From the cell containing the given text, extract its center point as (x, y) coordinate. 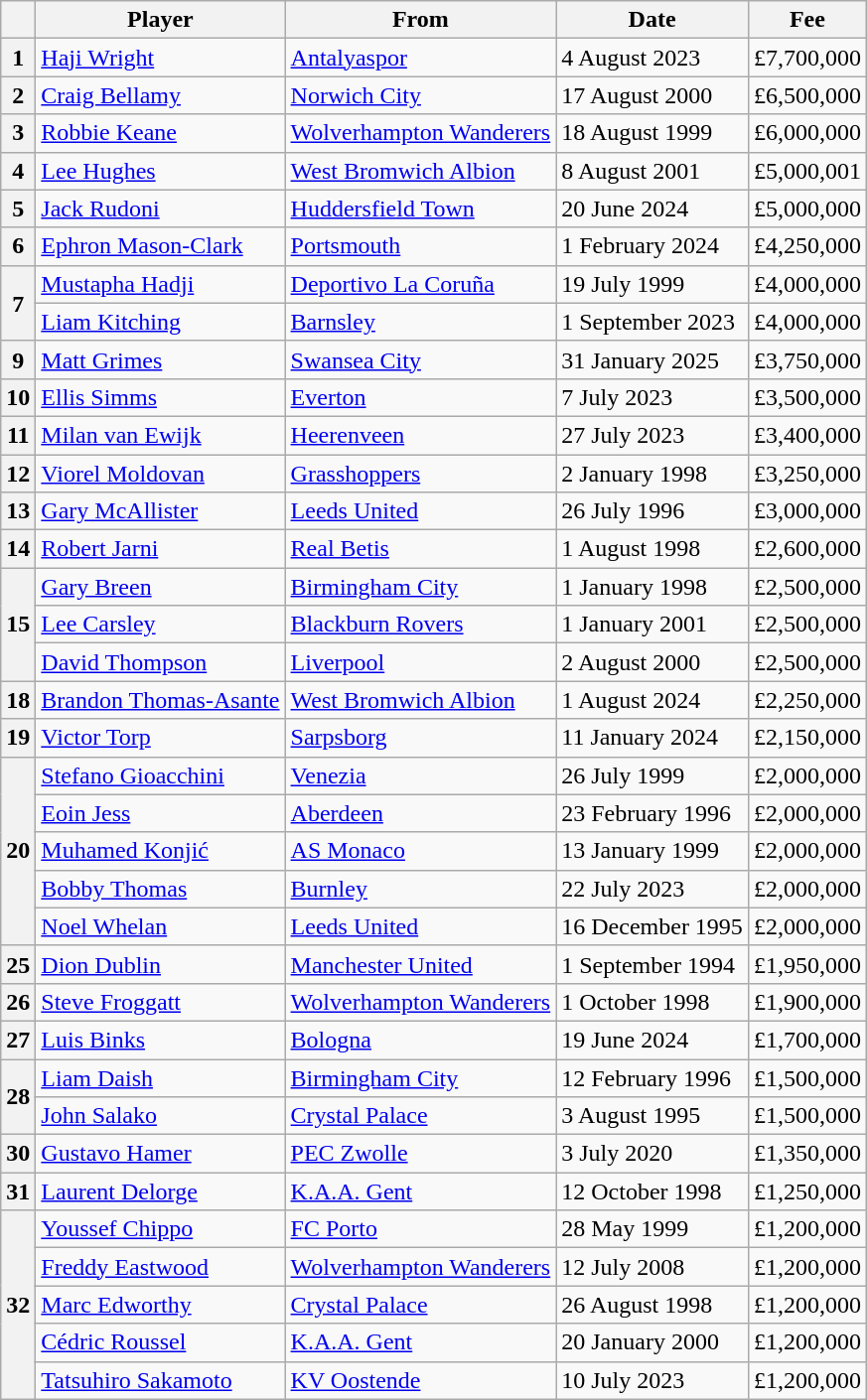
8 August 2001 (652, 171)
Victor Torp (161, 738)
£3,400,000 (806, 435)
£1,350,000 (806, 1154)
5 (18, 209)
4 August 2023 (652, 58)
Brandon Thomas-Asante (161, 700)
Grasshoppers (421, 474)
Mustapha Hadji (161, 284)
27 (18, 1040)
£2,250,000 (806, 700)
26 July 1999 (652, 775)
Huddersfield Town (421, 209)
Stefano Gioacchini (161, 775)
Everton (421, 397)
1 (18, 58)
Antalyaspor (421, 58)
Gustavo Hamer (161, 1154)
27 July 2023 (652, 435)
18 August 1999 (652, 133)
12 (18, 474)
£2,150,000 (806, 738)
1 January 2001 (652, 625)
30 (18, 1154)
Dion Dublin (161, 964)
Burnley (421, 889)
Marc Edworthy (161, 1305)
32 (18, 1305)
26 August 1998 (652, 1305)
1 February 2024 (652, 246)
31 January 2025 (652, 359)
28 May 1999 (652, 1229)
13 January 1999 (652, 851)
10 July 2023 (652, 1380)
Jack Rudoni (161, 209)
Bologna (421, 1040)
Player (161, 20)
Venezia (421, 775)
Matt Grimes (161, 359)
10 (18, 397)
Blackburn Rovers (421, 625)
Lee Carsley (161, 625)
19 July 1999 (652, 284)
11 (18, 435)
£6,500,000 (806, 95)
£2,600,000 (806, 549)
26 July 1996 (652, 511)
13 (18, 511)
12 February 1996 (652, 1077)
Cédric Roussel (161, 1342)
3 August 1995 (652, 1116)
Robbie Keane (161, 133)
Deportivo La Coruña (421, 284)
£1,700,000 (806, 1040)
22 July 2023 (652, 889)
From (421, 20)
Tatsuhiro Sakamoto (161, 1380)
Viorel Moldovan (161, 474)
12 October 1998 (652, 1191)
3 (18, 133)
Barnsley (421, 322)
26 (18, 1002)
20 June 2024 (652, 209)
Portsmouth (421, 246)
£4,250,000 (806, 246)
£5,000,001 (806, 171)
£1,950,000 (806, 964)
Laurent Delorge (161, 1191)
6 (18, 246)
Freddy Eastwood (161, 1267)
Heerenveen (421, 435)
£1,900,000 (806, 1002)
£3,000,000 (806, 511)
PEC Zwolle (421, 1154)
3 July 2020 (652, 1154)
25 (18, 964)
Real Betis (421, 549)
FC Porto (421, 1229)
1 August 1998 (652, 549)
15 (18, 625)
31 (18, 1191)
Robert Jarni (161, 549)
£6,000,000 (806, 133)
20 January 2000 (652, 1342)
AS Monaco (421, 851)
11 January 2024 (652, 738)
Youssef Chippo (161, 1229)
£5,000,000 (806, 209)
1 September 1994 (652, 964)
Gary Breen (161, 587)
Aberdeen (421, 813)
16 December 1995 (652, 926)
4 (18, 171)
Liam Kitching (161, 322)
Craig Bellamy (161, 95)
1 January 1998 (652, 587)
19 (18, 738)
1 September 2023 (652, 322)
KV Oostende (421, 1380)
20 (18, 851)
Sarpsborg (421, 738)
Liverpool (421, 662)
18 (18, 700)
23 February 1996 (652, 813)
Milan van Ewijk (161, 435)
2 August 2000 (652, 662)
Noel Whelan (161, 926)
Gary McAllister (161, 511)
Ellis Simms (161, 397)
28 (18, 1096)
Luis Binks (161, 1040)
Bobby Thomas (161, 889)
7 July 2023 (652, 397)
Norwich City (421, 95)
Steve Froggatt (161, 1002)
£3,500,000 (806, 397)
Muhamed Konjić (161, 851)
John Salako (161, 1116)
2 (18, 95)
17 August 2000 (652, 95)
£3,250,000 (806, 474)
7 (18, 303)
Lee Hughes (161, 171)
Fee (806, 20)
£1,250,000 (806, 1191)
19 June 2024 (652, 1040)
12 July 2008 (652, 1267)
1 August 2024 (652, 700)
14 (18, 549)
1 October 1998 (652, 1002)
Date (652, 20)
Haji Wright (161, 58)
£3,750,000 (806, 359)
£7,700,000 (806, 58)
Swansea City (421, 359)
Eoin Jess (161, 813)
Liam Daish (161, 1077)
Ephron Mason-Clark (161, 246)
2 January 1998 (652, 474)
David Thompson (161, 662)
9 (18, 359)
Manchester United (421, 964)
